Return (x, y) of the center of cell containing provided text 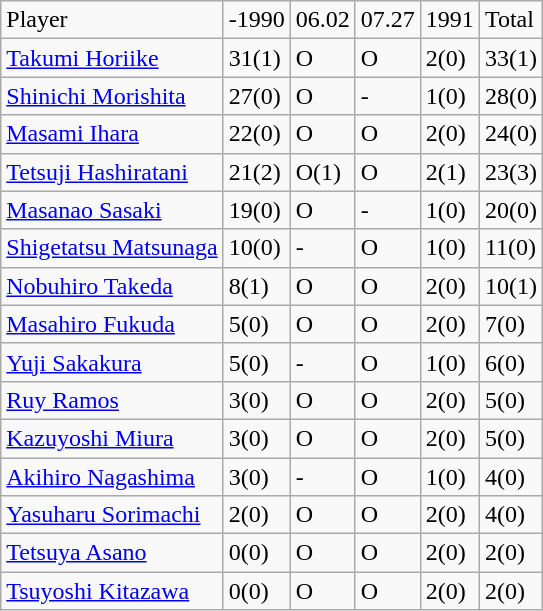
Tetsuji Hashiratani (112, 172)
Tetsuya Asano (112, 553)
8(1) (256, 286)
22(0) (256, 134)
Player (112, 20)
Yasuharu Sorimachi (112, 515)
19(0) (256, 210)
2(1) (450, 172)
Masahiro Fukuda (112, 324)
20(0) (510, 210)
O(1) (322, 172)
07.27 (388, 20)
Takumi Horiike (112, 58)
27(0) (256, 96)
10(1) (510, 286)
Akihiro Nagashima (112, 477)
Kazuyoshi Miura (112, 438)
10(0) (256, 248)
-1990 (256, 20)
Shigetatsu Matsunaga (112, 248)
Ruy Ramos (112, 400)
Masami Ihara (112, 134)
6(0) (510, 362)
7(0) (510, 324)
Tsuyoshi Kitazawa (112, 591)
28(0) (510, 96)
23(3) (510, 172)
Yuji Sakakura (112, 362)
Nobuhiro Takeda (112, 286)
31(1) (256, 58)
1991 (450, 20)
Masanao Sasaki (112, 210)
11(0) (510, 248)
Shinichi Morishita (112, 96)
33(1) (510, 58)
06.02 (322, 20)
Total (510, 20)
24(0) (510, 134)
21(2) (256, 172)
